Provide the (x, y) coordinate of the cell's center where the given text is located.  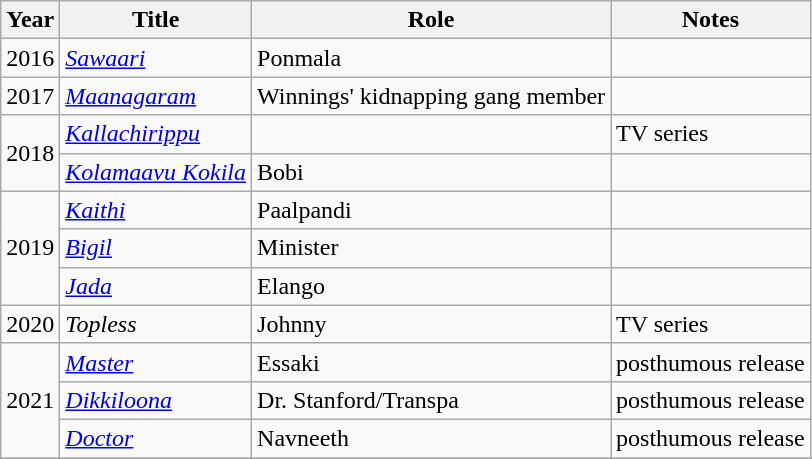
2020 (30, 324)
Topless (156, 324)
Doctor (156, 438)
2019 (30, 248)
Winnings' kidnapping gang member (432, 96)
Master (156, 362)
Paalpandi (432, 210)
Elango (432, 286)
Kolamaavu Kokila (156, 172)
2017 (30, 96)
Dr. Stanford/Transpa (432, 400)
Bobi (432, 172)
Jada (156, 286)
2021 (30, 400)
Sawaari (156, 58)
Johnny (432, 324)
2016 (30, 58)
Kaithi (156, 210)
Maanagaram (156, 96)
Dikkiloona (156, 400)
2018 (30, 153)
Bigil (156, 248)
Minister (432, 248)
Kallachirippu (156, 134)
Year (30, 20)
Title (156, 20)
Notes (711, 20)
Role (432, 20)
Ponmala (432, 58)
Navneeth (432, 438)
Essaki (432, 362)
